Return (X, Y) of the center of cell containing provided text 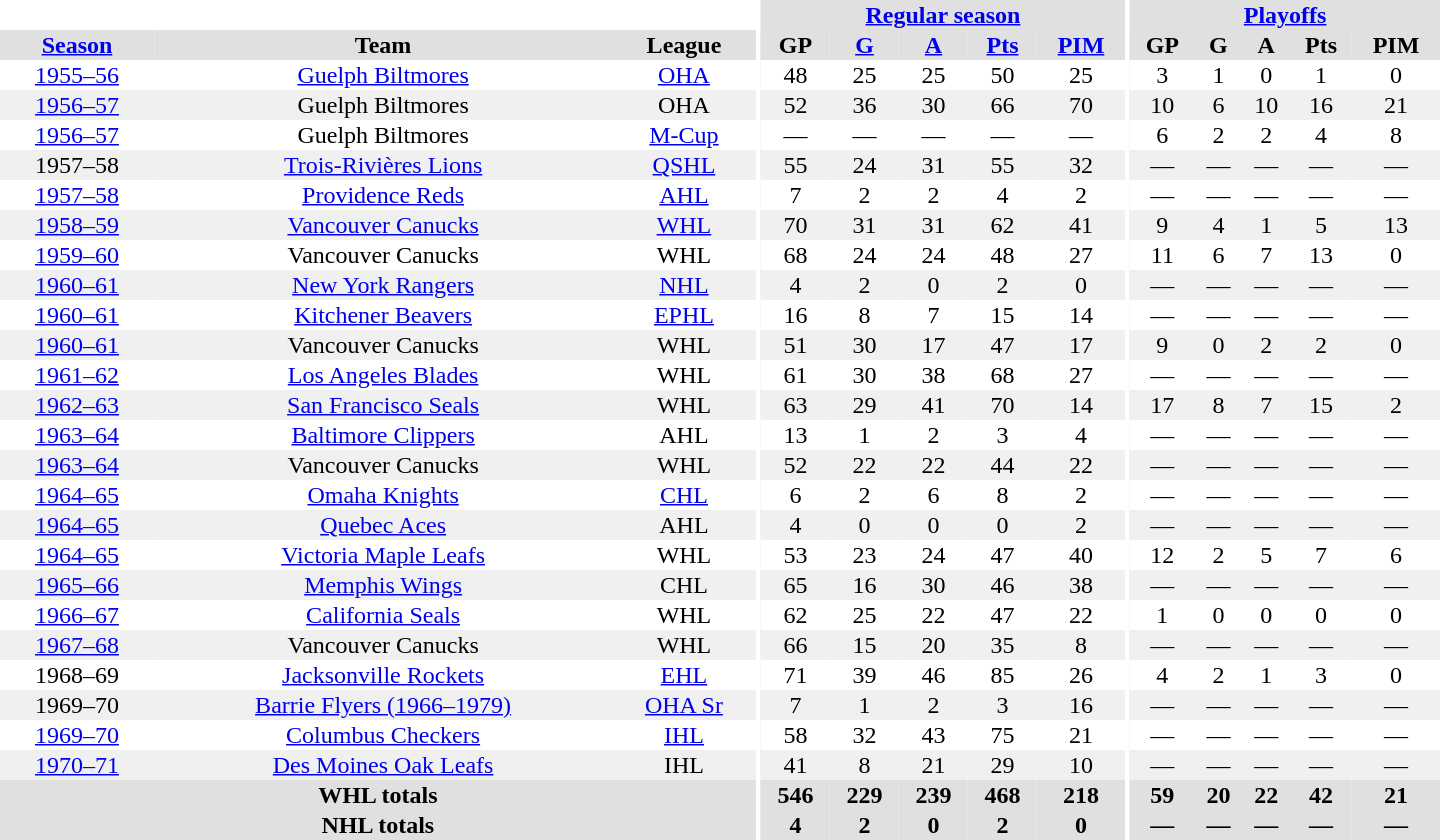
35 (1002, 645)
1968–69 (77, 675)
1958–59 (77, 225)
Season (77, 45)
New York Rangers (383, 285)
51 (796, 345)
61 (796, 375)
1955–56 (77, 75)
1959–60 (77, 255)
85 (1002, 675)
Omaha Knights (383, 495)
218 (1081, 795)
EHL (684, 675)
65 (796, 585)
Memphis Wings (383, 585)
Barrie Flyers (1966–1979) (383, 705)
468 (1002, 795)
12 (1162, 555)
59 (1162, 795)
63 (796, 405)
Trois-Rivières Lions (383, 165)
23 (864, 555)
42 (1321, 795)
1962–63 (77, 405)
1967–68 (77, 645)
1970–71 (77, 765)
Providence Reds (383, 195)
California Seals (383, 615)
OHA Sr (684, 705)
39 (864, 675)
36 (864, 105)
Quebec Aces (383, 525)
Playoffs (1285, 15)
53 (796, 555)
EPHL (684, 315)
M-Cup (684, 135)
71 (796, 675)
26 (1081, 675)
Des Moines Oak Leafs (383, 765)
1965–66 (77, 585)
Los Angeles Blades (383, 375)
Team (383, 45)
43 (934, 735)
40 (1081, 555)
Columbus Checkers (383, 735)
11 (1162, 255)
1961–62 (77, 375)
58 (796, 735)
NHL totals (378, 825)
QSHL (684, 165)
San Francisco Seals (383, 405)
44 (1002, 465)
Victoria Maple Leafs (383, 555)
WHL totals (378, 795)
546 (796, 795)
239 (934, 795)
Jacksonville Rockets (383, 675)
229 (864, 795)
Kitchener Beavers (383, 315)
League (684, 45)
NHL (684, 285)
1966–67 (77, 615)
Regular season (943, 15)
50 (1002, 75)
Baltimore Clippers (383, 435)
75 (1002, 735)
